Detect which cell encompasses the target text, then output its [X, Y] center coordinate. 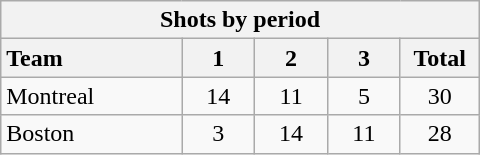
Team [92, 58]
28 [440, 134]
Montreal [92, 96]
Boston [92, 134]
30 [440, 96]
1 [218, 58]
Shots by period [240, 20]
5 [364, 96]
Total [440, 58]
2 [292, 58]
